Capture the cell that displays the provided text and extract its [x, y] central coordinate. 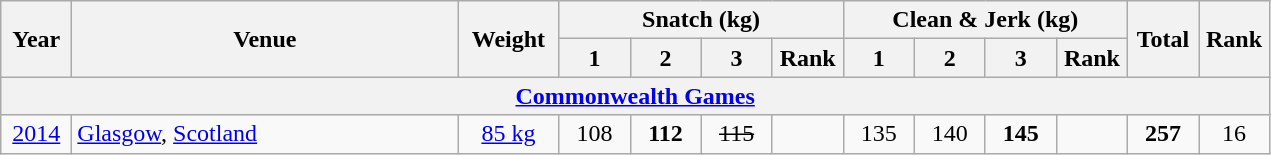
Commonwealth Games [636, 96]
135 [878, 134]
2014 [36, 134]
Glasgow, Scotland [265, 134]
108 [594, 134]
115 [736, 134]
140 [950, 134]
16 [1234, 134]
85 kg [508, 134]
Weight [508, 39]
257 [1162, 134]
Snatch (kg) [701, 20]
Venue [265, 39]
Total [1162, 39]
Clean & Jerk (kg) [985, 20]
145 [1020, 134]
112 [666, 134]
Year [36, 39]
